Search for the cell housing the specified text and yield its (x, y) center coordinate. 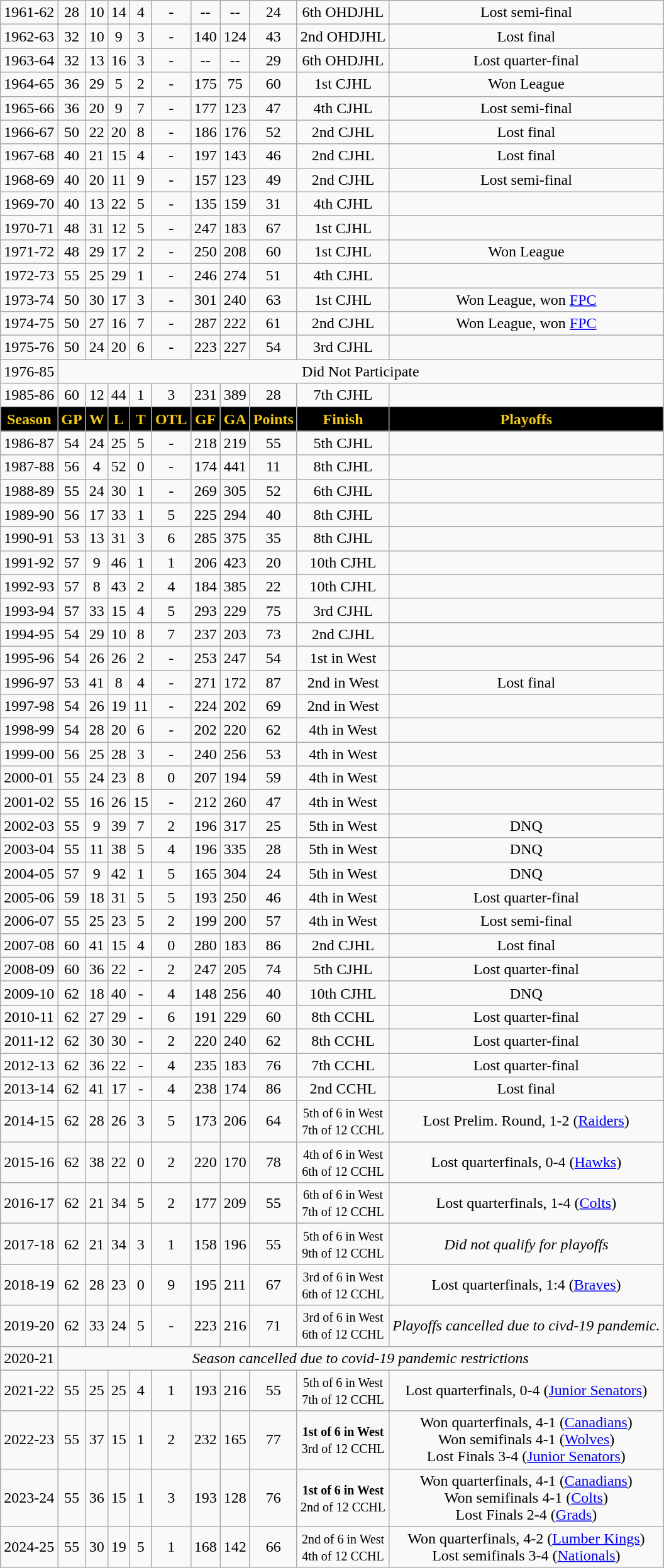
194 (235, 778)
W (97, 419)
135 (205, 204)
175 (205, 84)
1965-66 (29, 108)
209 (235, 1203)
1st of 6 in West2nd of 12 CCHL (343, 1498)
GA (235, 419)
2nd of 6 in West4th of 12 CCHL (343, 1547)
280 (205, 945)
186 (205, 132)
L (118, 419)
73 (273, 634)
77 (273, 1440)
1961-62 (29, 13)
335 (235, 850)
168 (205, 1547)
143 (235, 156)
2020-21 (29, 1358)
2017-18 (29, 1244)
78 (273, 1163)
2010-11 (29, 1017)
5th of 6 in West9th of 12 CCHL (343, 1244)
69 (273, 706)
Lost Prelim. Round, 1-2 (Raiders) (526, 1121)
293 (205, 610)
Season cancelled due to covid-19 pandemic restrictions (361, 1358)
2002-03 (29, 826)
GF (205, 419)
232 (205, 1440)
124 (235, 36)
222 (235, 324)
1962-63 (29, 36)
1976-85 (29, 371)
66 (273, 1547)
1996-97 (29, 682)
GP (72, 419)
2006-07 (29, 921)
1988-89 (29, 491)
271 (205, 682)
7th CCHL (343, 1065)
157 (205, 180)
1992-93 (29, 586)
Lost quarterfinals, 0-4 (Hawks) (526, 1163)
1993-94 (29, 610)
212 (205, 802)
203 (235, 634)
1975-76 (29, 348)
39 (118, 826)
389 (235, 395)
2018-19 (29, 1285)
1990-91 (29, 539)
2nd OHDJHL (343, 36)
158 (205, 1244)
2023-24 (29, 1498)
260 (235, 802)
2005-06 (29, 897)
2009-10 (29, 993)
Did Not Participate (361, 371)
317 (235, 826)
87 (273, 682)
1987-88 (29, 467)
1974-75 (29, 324)
205 (235, 969)
1967-68 (29, 156)
Lost quarterfinals, 0-4 (Junior Senators) (526, 1390)
35 (273, 539)
301 (205, 300)
61 (273, 324)
51 (273, 275)
37 (97, 1440)
2024-25 (29, 1547)
Lost quarterfinals, 1-4 (Colts) (526, 1203)
Did not qualify for playoffs (526, 1244)
1963-64 (29, 60)
6th CJHL (343, 491)
238 (205, 1089)
2012-13 (29, 1065)
42 (118, 874)
170 (235, 1163)
2008-09 (29, 969)
4th of 6 in West6th of 12 CCHL (343, 1163)
2015-16 (29, 1163)
385 (235, 586)
2019-20 (29, 1326)
1964-65 (29, 84)
1st in West (343, 658)
Playoffs (526, 419)
2013-14 (29, 1089)
235 (205, 1065)
208 (235, 251)
140 (205, 36)
Finish (343, 419)
1995-96 (29, 658)
1986-87 (29, 443)
T (141, 419)
211 (235, 1285)
1994-95 (29, 634)
1999-00 (29, 754)
1970-71 (29, 228)
1997-98 (29, 706)
375 (235, 539)
14 (118, 13)
231 (205, 395)
1973-74 (29, 300)
184 (205, 586)
6th of 6 in West7th of 12 CCHL (343, 1203)
294 (235, 515)
237 (205, 634)
224 (205, 706)
1998-99 (29, 730)
Lost quarterfinals, 1:4 (Braves) (526, 1285)
199 (205, 921)
2nd CCHL (343, 1089)
71 (273, 1326)
200 (235, 921)
2007-08 (29, 945)
1969-70 (29, 204)
44 (118, 395)
2021-22 (29, 1390)
49 (273, 180)
269 (205, 491)
285 (205, 539)
148 (205, 993)
1968-69 (29, 180)
1971-72 (29, 251)
63 (273, 300)
304 (235, 874)
OTL (171, 419)
195 (205, 1285)
207 (205, 778)
2022-23 (29, 1440)
Won quarterfinals, 4-1 (Canadians)Won semifinals 4-1 (Wolves) Lost Finals 3-4 (Junior Senators) (526, 1440)
64 (273, 1121)
1985-86 (29, 395)
219 (235, 443)
274 (235, 275)
2000-01 (29, 778)
2003-04 (29, 850)
128 (235, 1498)
Playoffs cancelled due to civd-19 pandemic. (526, 1326)
2004-05 (29, 874)
287 (205, 324)
Won quarterfinals, 4-1 (Canadians)Won semifinals 4-1 (Colts)Lost Finals 2-4 (Grads) (526, 1498)
1989-90 (29, 515)
423 (235, 562)
173 (205, 1121)
227 (235, 348)
441 (235, 467)
Season (29, 419)
1st of 6 in West3rd of 12 CCHL (343, 1440)
Points (273, 419)
Won quarterfinals, 4-2 (Lumber Kings)Lost semifinals 3-4 (Nationals) (526, 1547)
2011-12 (29, 1041)
218 (205, 443)
191 (205, 1017)
1972-73 (29, 275)
176 (235, 132)
172 (235, 682)
74 (273, 969)
2016-17 (29, 1203)
197 (205, 156)
305 (235, 491)
2001-02 (29, 802)
2014-15 (29, 1121)
246 (205, 275)
253 (205, 658)
159 (235, 204)
225 (205, 515)
7th CJHL (343, 395)
142 (235, 1547)
1966-67 (29, 132)
1991-92 (29, 562)
